Detect which cell encompasses the target text, then output its [X, Y] center coordinate. 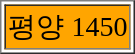
평양 1450 [67, 26]
